Extract the [X, Y] coordinate from the center of the cell holding the provided text.  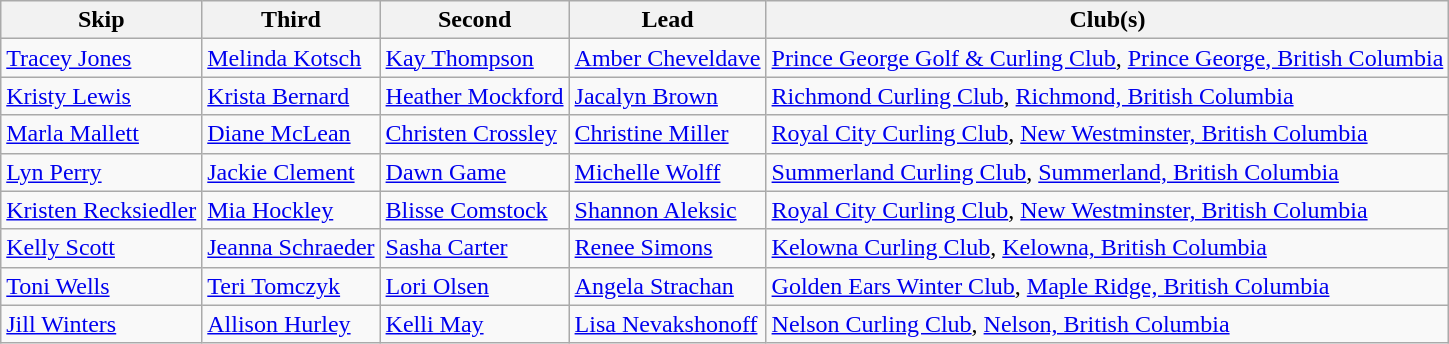
Jacalyn Brown [668, 96]
Third [291, 20]
Summerland Curling Club, Summerland, British Columbia [1108, 172]
Dawn Game [474, 172]
Teri Tomczyk [291, 286]
Christine Miller [668, 134]
Tracey Jones [102, 58]
Club(s) [1108, 20]
Lisa Nevakshonoff [668, 324]
Prince George Golf & Curling Club, Prince George, British Columbia [1108, 58]
Krista Bernard [291, 96]
Lead [668, 20]
Nelson Curling Club, Nelson, British Columbia [1108, 324]
Mia Hockley [291, 210]
Heather Mockford [474, 96]
Renee Simons [668, 248]
Marla Mallett [102, 134]
Kristen Recksiedler [102, 210]
Amber Cheveldave [668, 58]
Diane McLean [291, 134]
Allison Hurley [291, 324]
Skip [102, 20]
Michelle Wolff [668, 172]
Melinda Kotsch [291, 58]
Golden Ears Winter Club, Maple Ridge, British Columbia [1108, 286]
Kelowna Curling Club, Kelowna, British Columbia [1108, 248]
Angela Strachan [668, 286]
Jackie Clement [291, 172]
Toni Wells [102, 286]
Kay Thompson [474, 58]
Christen Crossley [474, 134]
Kristy Lewis [102, 96]
Lori Olsen [474, 286]
Shannon Aleksic [668, 210]
Sasha Carter [474, 248]
Blisse Comstock [474, 210]
Second [474, 20]
Lyn Perry [102, 172]
Kelli May [474, 324]
Kelly Scott [102, 248]
Richmond Curling Club, Richmond, British Columbia [1108, 96]
Jeanna Schraeder [291, 248]
Jill Winters [102, 324]
